Identify which cell holds the provided text, then report its [X, Y] central coordinate. 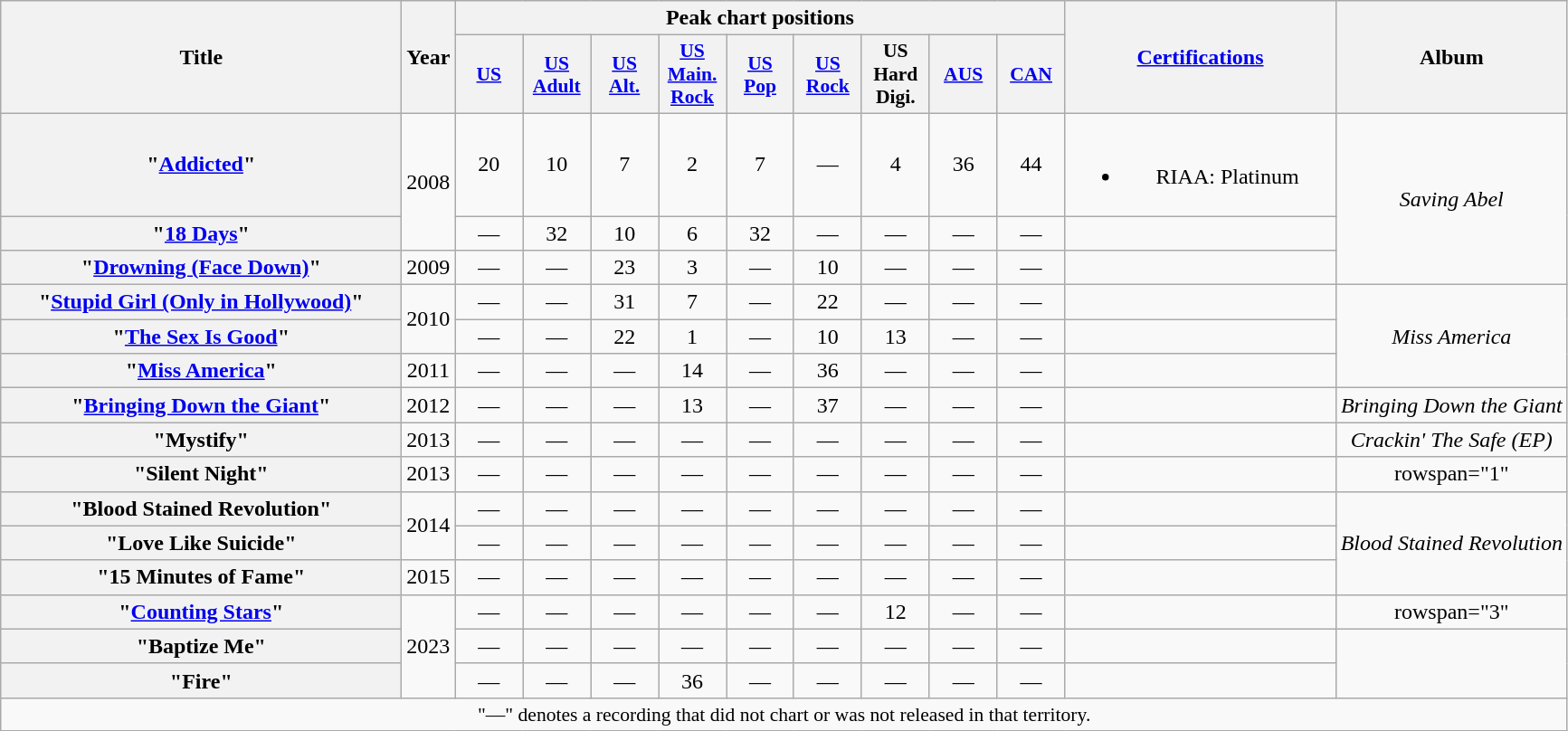
"Fire" [201, 680]
"The Sex Is Good" [201, 337]
2015 [429, 577]
23 [624, 268]
20 [489, 165]
Miss America [1451, 337]
AUS [963, 74]
Blood Stained Revolution [1451, 543]
Saving Abel [1451, 199]
2010 [429, 319]
rowspan="3" [1451, 612]
Bringing Down the Giant [1451, 405]
1 [693, 337]
Peak chart positions [760, 18]
2014 [429, 526]
"Love Like Suicide" [201, 543]
"15 Minutes of Fame" [201, 577]
Album [1451, 58]
4 [896, 165]
rowspan="1" [1451, 474]
2011 [429, 371]
3 [693, 268]
Year [429, 58]
"Baptize Me" [201, 646]
6 [693, 233]
37 [827, 405]
44 [1031, 165]
12 [896, 612]
CAN [1031, 74]
2 [693, 165]
US Hard Digi. [896, 74]
USAdult [557, 74]
"Addicted" [201, 165]
USRock [827, 74]
2012 [429, 405]
"18 Days" [201, 233]
"Drowning (Face Down)" [201, 268]
"Miss America" [201, 371]
RIAA: Platinum [1200, 165]
USAlt. [624, 74]
14 [693, 371]
2009 [429, 268]
Certifications [1200, 58]
USPop [760, 74]
"Stupid Girl (Only in Hollywood)" [201, 302]
"Bringing Down the Giant" [201, 405]
"—" denotes a recording that did not chart or was not released in that territory. [784, 714]
31 [624, 302]
Title [201, 58]
"Silent Night" [201, 474]
2023 [429, 646]
2008 [429, 181]
"Counting Stars" [201, 612]
"Mystify" [201, 440]
"Blood Stained Revolution" [201, 508]
US [489, 74]
Crackin' The Safe (EP) [1451, 440]
USMain. Rock [693, 74]
